Identify which cell holds the provided text, then report its [X, Y] central coordinate. 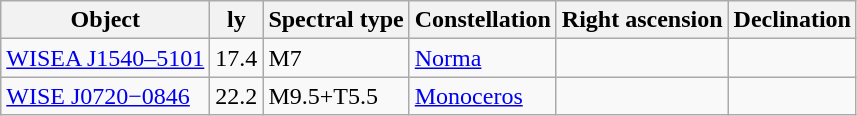
Right ascension [642, 20]
M9.5+T5.5 [336, 96]
Monoceros [482, 96]
Declination [792, 20]
Spectral type [336, 20]
22.2 [236, 96]
Object [106, 20]
Norma [482, 58]
WISEA J1540–5101 [106, 58]
17.4 [236, 58]
M7 [336, 58]
WISE J0720−0846 [106, 96]
ly [236, 20]
Constellation [482, 20]
